For the text-containing cell, return its midpoint in [x, y] coordinate format. 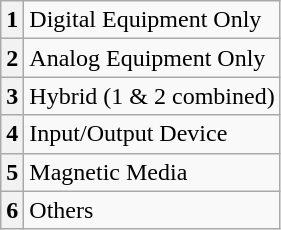
Analog Equipment Only [152, 58]
Input/Output Device [152, 134]
Digital Equipment Only [152, 20]
Magnetic Media [152, 172]
5 [12, 172]
2 [12, 58]
Hybrid (1 & 2 combined) [152, 96]
1 [12, 20]
3 [12, 96]
6 [12, 210]
4 [12, 134]
Others [152, 210]
